Return (x, y) of the center of cell containing provided text 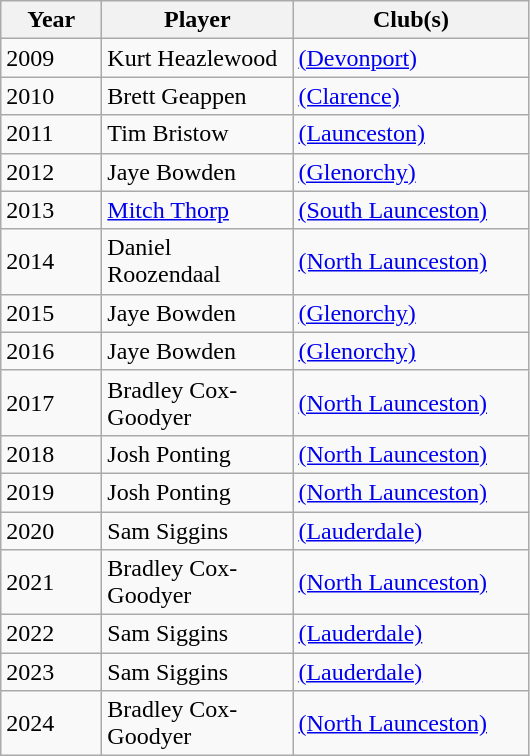
2022 (52, 634)
2024 (52, 724)
2018 (52, 454)
2009 (52, 58)
2019 (52, 492)
Club(s) (411, 20)
Daniel Roozendaal (198, 262)
(Clarence) (411, 96)
2013 (52, 210)
2011 (52, 134)
Year (52, 20)
(Launceston) (411, 134)
Tim Bristow (198, 134)
2014 (52, 262)
2021 (52, 582)
2012 (52, 172)
(South Launceston) (411, 210)
2016 (52, 351)
(Devonport) (411, 58)
2023 (52, 672)
2017 (52, 402)
Mitch Thorp (198, 210)
Player (198, 20)
Kurt Heazlewood (198, 58)
2020 (52, 531)
2015 (52, 313)
Brett Geappen (198, 96)
2010 (52, 96)
